From the cell containing the given text, extract its center point as [x, y] coordinate. 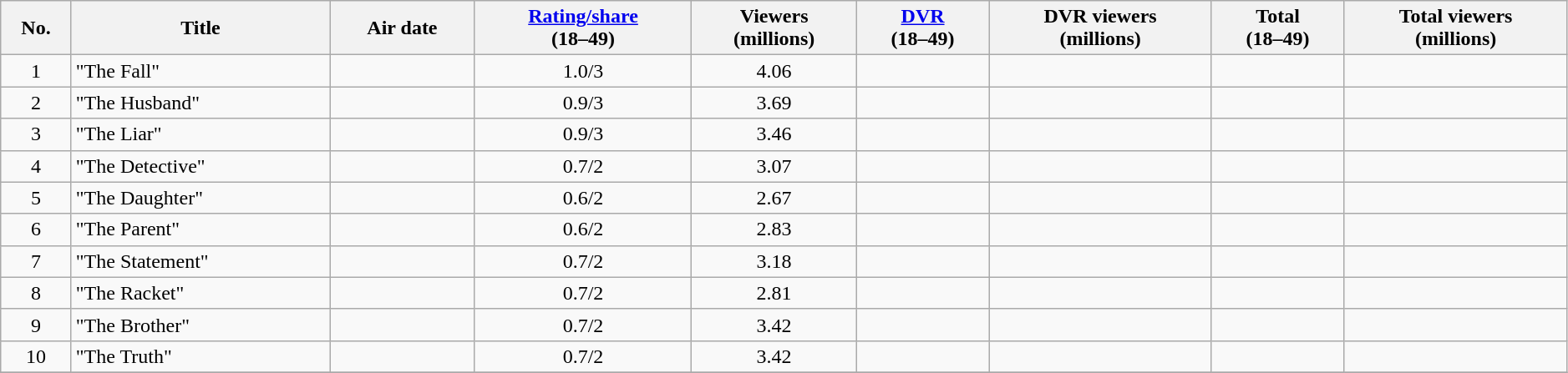
DVR(18–49) [922, 28]
2.83 [774, 229]
"The Parent" [200, 229]
3.18 [774, 261]
10 [36, 356]
4 [36, 166]
1 [36, 71]
"The Statement" [200, 261]
Rating/share(18–49) [583, 28]
3.46 [774, 134]
Total(18–49) [1278, 28]
9 [36, 325]
"The Brother" [200, 325]
"The Truth" [200, 356]
4.06 [774, 71]
1.0/3 [583, 71]
2 [36, 103]
7 [36, 261]
"The Husband" [200, 103]
6 [36, 229]
DVR viewers(millions) [1101, 28]
"The Liar" [200, 134]
2.81 [774, 293]
3.07 [774, 166]
"The Fall" [200, 71]
2.67 [774, 198]
Air date [403, 28]
Viewers(millions) [774, 28]
"The Racket" [200, 293]
8 [36, 293]
Title [200, 28]
"The Daughter" [200, 198]
No. [36, 28]
3.69 [774, 103]
"The Detective" [200, 166]
5 [36, 198]
Total viewers(millions) [1455, 28]
3 [36, 134]
